Return (x, y) of the center of cell containing provided text 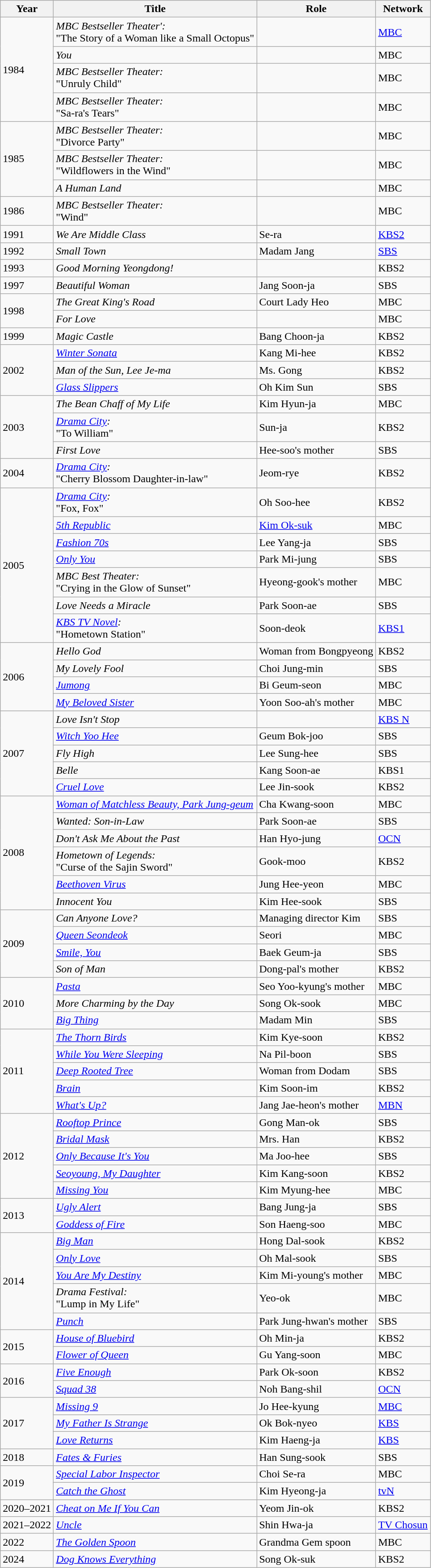
2021–2022 (27, 1525)
MBC Bestseller Theater':"The Story of a Woman like a Small Octopus" (155, 32)
My Father Is Strange (155, 1423)
Hong Dal-sook (316, 1241)
Kim Hee-sook (316, 901)
Hyeong-gook's mother (316, 582)
Flower of Queen (155, 1355)
Bi Geum-seon (316, 685)
MBC Bestseller Theater:"Sa-ra's Tears" (155, 107)
Catch the Ghost (155, 1491)
Cheat on Me If You Can (155, 1508)
Lee Sung-hee (316, 753)
2012 (27, 1156)
Jung Hee-yeon (316, 884)
Squad 38 (155, 1389)
You (155, 55)
Woman of Matchless Beauty, Park Jung-geum (155, 804)
Yeo-ok (316, 1298)
Rooftop Prince (155, 1122)
Yoon Soo-ah's mother (316, 702)
For Love (155, 319)
Soon-deok (316, 629)
Park Ok-soon (316, 1372)
Ok Bok-nyeo (316, 1423)
Witch Yoo Hee (155, 736)
Love Isn't Stop (155, 719)
Baek Geum-ja (316, 952)
Seo Yoo-kyung's mother (316, 986)
MBN (403, 1105)
Magic Castle (155, 336)
2007 (27, 753)
2022 (27, 1542)
Jo Hee-kyung (316, 1406)
Drama City:"Fox, Fox" (155, 502)
Big Man (155, 1241)
Only You (155, 559)
Sun-ja (316, 427)
Queen Seondeok (155, 935)
The Bean Chaff of My Life (155, 404)
The Thorn Birds (155, 1037)
2006 (27, 677)
Wanted: Son-in-Law (155, 821)
2017 (27, 1423)
Punch (155, 1321)
Glass Slippers (155, 387)
Don't Ask Me About the Past (155, 838)
Drama City:"To William" (155, 427)
Grandma Gem spoon (316, 1542)
Managing director Kim (316, 918)
5th Republic (155, 525)
Cha Kwang-soon (316, 804)
Kim Soon-im (316, 1088)
The Golden Spoon (155, 1542)
Innocent You (155, 901)
Kim Hyeong-ja (316, 1491)
2013 (27, 1216)
Big Thing (155, 1020)
Ugly Alert (155, 1207)
Five Enough (155, 1372)
Lee Yang-ja (316, 542)
Drama City:"Cherry Blossom Daughter-in-law" (155, 473)
Oh Mal-sook (316, 1258)
MBC Bestseller Theater:"Wind" (155, 211)
2019 (27, 1483)
Kim Myung-hee (316, 1190)
Geum Bok-joo (316, 736)
Park Jung-hwan's mother (316, 1321)
Han Sung-sook (316, 1457)
MBC Best Theater:"Crying in the Glow of Sunset" (155, 582)
Dog Knows Everything (155, 1559)
2010 (27, 1003)
Good Morning Yeongdong! (155, 268)
KBS N (403, 719)
2004 (27, 473)
Lee Jin-sook (316, 787)
First Love (155, 450)
Kim Hyun-ja (316, 404)
Network (403, 9)
2018 (27, 1457)
Kim Kye-soon (316, 1037)
Hee-soo's mother (316, 450)
tvN (403, 1491)
Jang Jae-heon's mother (316, 1105)
Oh Soo-hee (316, 502)
2008 (27, 853)
Mrs. Han (316, 1139)
Gu Yang-soon (316, 1355)
Uncle (155, 1525)
Pasta (155, 986)
We Are Middle Class (155, 234)
Oh Kim Sun (316, 387)
Beautiful Woman (155, 285)
Bang Choon-ja (316, 336)
2016 (27, 1380)
Son Haeng-soo (316, 1224)
Ms. Gong (316, 370)
KBS TV Novel:"Hometown Station" (155, 629)
Man of the Sun, Lee Je-ma (155, 370)
1998 (27, 311)
Goddess of Fire (155, 1224)
1984 (27, 70)
Can Anyone Love? (155, 918)
Woman from Bongpyeong (316, 651)
1992 (27, 251)
Small Town (155, 251)
Kim Mi-young's mother (316, 1275)
2011 (27, 1071)
1985 (27, 159)
Seoyoung, My Daughter (155, 1173)
Title (155, 9)
Song Ok-suk (316, 1559)
Belle (155, 770)
MBC Bestseller Theater:"Unruly Child" (155, 78)
The Great King's Road (155, 302)
Hello God (155, 651)
Kim Ok-suk (316, 525)
1999 (27, 336)
Woman from Dodam (316, 1071)
Song Ok-sook (316, 1003)
Fates & Furies (155, 1457)
Deep Rooted Tree (155, 1071)
Noh Bang-shil (316, 1389)
Kim Kang-soon (316, 1173)
Winter Sonata (155, 353)
Love Needs a Miracle (155, 605)
Se-ra (316, 234)
Only Love (155, 1258)
Brain (155, 1088)
Madam Jang (316, 251)
2014 (27, 1281)
1991 (27, 234)
Gook-moo (316, 861)
While You Were Sleeping (155, 1054)
Shin Hwa-ja (316, 1525)
2015 (27, 1347)
Jang Soon-ja (316, 285)
Kim Haeng-ja (316, 1440)
2024 (27, 1559)
Dong-pal's mother (316, 969)
Oh Min-ja (316, 1338)
Fashion 70s (155, 542)
My Beloved Sister (155, 702)
A Human Land (155, 188)
Son of Man (155, 969)
Special Labor Inspector (155, 1474)
What's Up? (155, 1105)
Yeom Jin-ok (316, 1508)
Year (27, 9)
More Charming by the Day (155, 1003)
Gong Man-ok (316, 1122)
Kang Mi-hee (316, 353)
Only Because It's You (155, 1156)
Hometown of Legends:"Curse of the Sajin Sword" (155, 861)
Park Mi-jung (316, 559)
Han Hyo-jung (316, 838)
Na Pil-boon (316, 1054)
Missing 9 (155, 1406)
Choi Se-ra (316, 1474)
Drama Festival:"Lump in My Life" (155, 1298)
Role (316, 9)
Bridal Mask (155, 1139)
You Are My Destiny (155, 1275)
2003 (27, 427)
Madam Min (316, 1020)
Ma Joo-hee (316, 1156)
Kang Soon-ae (316, 770)
Court Lady Heo (316, 302)
1997 (27, 285)
Bang Jung-ja (316, 1207)
2020–2021 (27, 1508)
1986 (27, 211)
My Lovely Fool (155, 668)
2005 (27, 565)
Seori (316, 935)
MBC Bestseller Theater:"Wildflowers in the Wind" (155, 165)
Beethoven Virus (155, 884)
Cruel Love (155, 787)
House of Bluebird (155, 1338)
Love Returns (155, 1440)
Smile, You (155, 952)
1993 (27, 268)
TV Chosun (403, 1525)
Jeom-rye (316, 473)
2002 (27, 370)
Choi Jung-min (316, 668)
Missing You (155, 1190)
2009 (27, 944)
MBC Bestseller Theater:"Divorce Party" (155, 136)
Jumong (155, 685)
Fly High (155, 753)
